Locate the cell with the specified text and output its (X, Y) center coordinate. 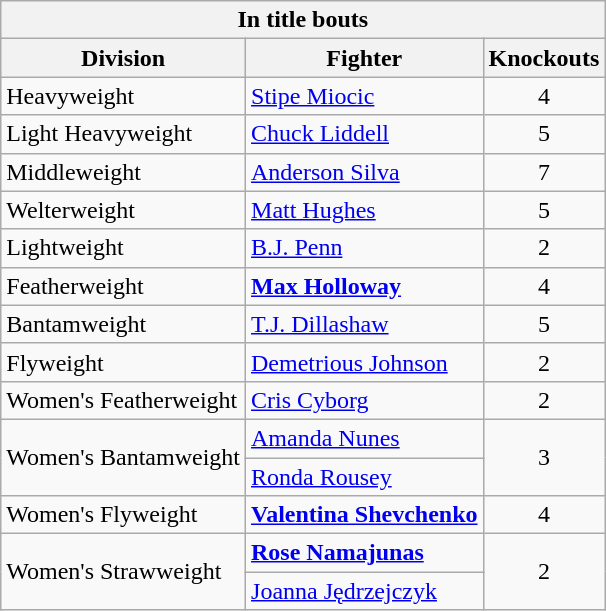
Women's Flyweight (124, 515)
Amanda Nunes (365, 438)
Fighter (365, 58)
Heavyweight (124, 96)
Anderson Silva (365, 172)
Bantamweight (124, 324)
Light Heavyweight (124, 134)
In title bouts (303, 20)
Joanna Jędrzejczyk (365, 591)
Featherweight (124, 286)
7 (544, 172)
Cris Cyborg (365, 400)
Matt Hughes (365, 210)
Ronda Rousey (365, 477)
Rose Namajunas (365, 553)
B.J. Penn (365, 248)
Valentina Shevchenko (365, 515)
Flyweight (124, 362)
Max Holloway (365, 286)
Chuck Liddell (365, 134)
Lightweight (124, 248)
Women's Strawweight (124, 572)
Division (124, 58)
Demetrious Johnson (365, 362)
Women's Featherweight (124, 400)
3 (544, 457)
Knockouts (544, 58)
T.J. Dillashaw (365, 324)
Women's Bantamweight (124, 457)
Welterweight (124, 210)
Middleweight (124, 172)
Stipe Miocic (365, 96)
